Find where the given text appears and provide that cell's center as (x, y) coordinate. 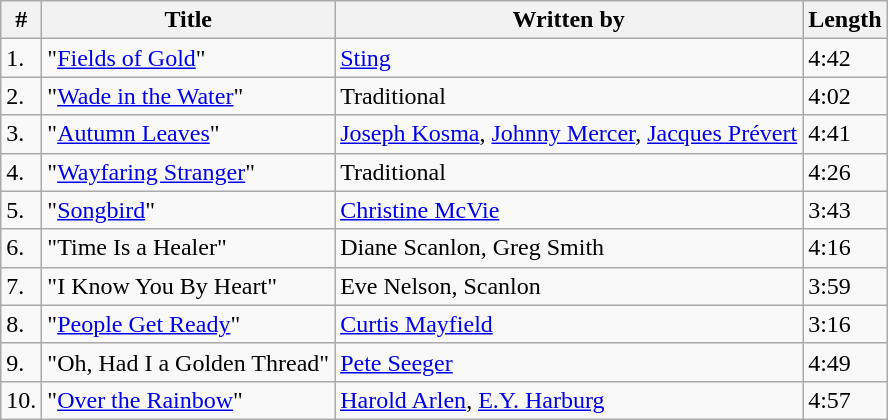
3:59 (845, 286)
Christine McVie (569, 210)
9. (22, 362)
1. (22, 58)
Curtis Mayfield (569, 324)
3:16 (845, 324)
"Oh, Had I a Golden Thread" (188, 362)
2. (22, 96)
Written by (569, 20)
"Wade in the Water" (188, 96)
Length (845, 20)
4:41 (845, 134)
8. (22, 324)
4:49 (845, 362)
"I Know You By Heart" (188, 286)
5. (22, 210)
"People Get Ready" (188, 324)
3:43 (845, 210)
4. (22, 172)
"Autumn Leaves" (188, 134)
4:02 (845, 96)
Diane Scanlon, Greg Smith (569, 248)
7. (22, 286)
"Songbird" (188, 210)
3. (22, 134)
"Wayfaring Stranger" (188, 172)
4:26 (845, 172)
Title (188, 20)
"Fields of Gold" (188, 58)
Eve Nelson, Scanlon (569, 286)
4:57 (845, 400)
Joseph Kosma, Johnny Mercer, Jacques Prévert (569, 134)
4:42 (845, 58)
Pete Seeger (569, 362)
"Time Is a Healer" (188, 248)
Harold Arlen, E.Y. Harburg (569, 400)
Sting (569, 58)
# (22, 20)
4:16 (845, 248)
10. (22, 400)
6. (22, 248)
"Over the Rainbow" (188, 400)
